Provide the (X, Y) coordinate of the cell's center where the given text is located.  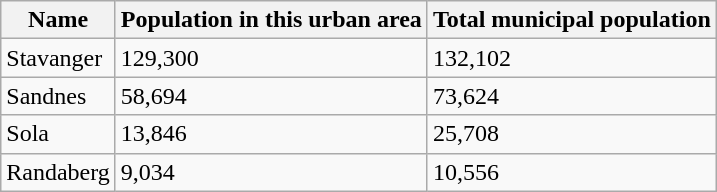
25,708 (572, 134)
10,556 (572, 172)
132,102 (572, 58)
73,624 (572, 96)
129,300 (271, 58)
Name (58, 20)
Total municipal population (572, 20)
9,034 (271, 172)
Randaberg (58, 172)
58,694 (271, 96)
Population in this urban area (271, 20)
13,846 (271, 134)
Sandnes (58, 96)
Stavanger (58, 58)
Sola (58, 134)
